Return the [x, y] coordinate for the center point of the cell that contains the specified text.  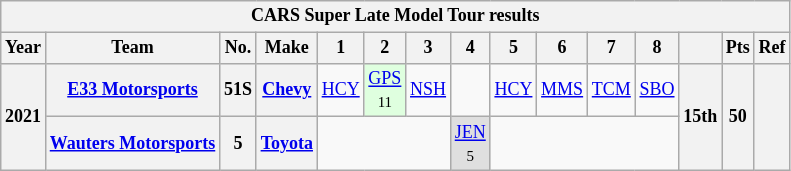
No. [238, 48]
TCM [611, 90]
7 [611, 48]
2021 [24, 116]
SBO [657, 90]
8 [657, 48]
Make [286, 48]
51S [238, 90]
1 [340, 48]
Chevy [286, 90]
NSH [428, 90]
6 [562, 48]
Year [24, 48]
E33 Motorsports [132, 90]
Team [132, 48]
JEN5 [470, 144]
GPS11 [385, 90]
4 [470, 48]
CARS Super Late Model Tour results [396, 16]
15th [700, 116]
Pts [738, 48]
Ref [772, 48]
Wauters Motorsports [132, 144]
3 [428, 48]
MMS [562, 90]
50 [738, 116]
Toyota [286, 144]
2 [385, 48]
